Search for the cell housing the specified text and yield its (X, Y) center coordinate. 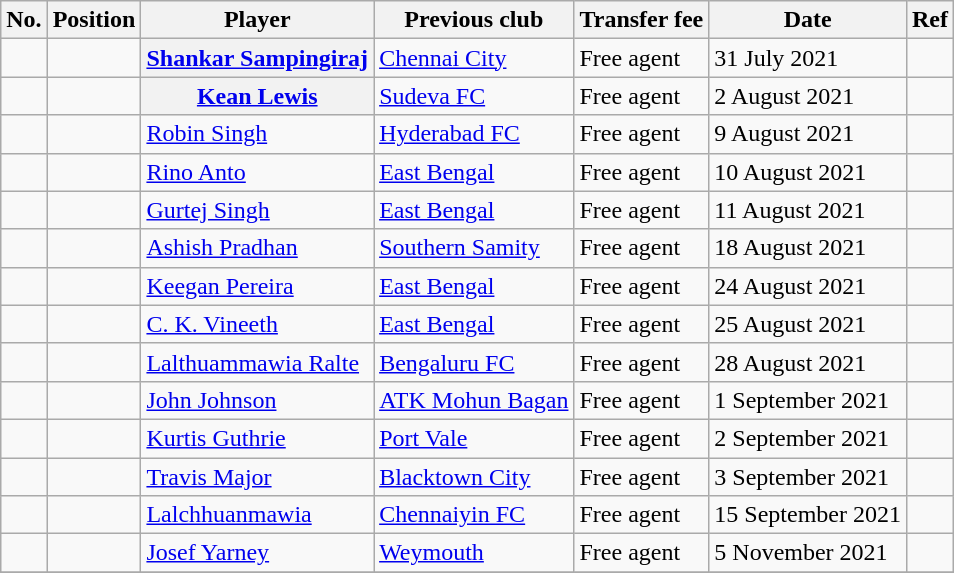
10 August 2021 (808, 172)
Previous club (474, 20)
2 August 2021 (808, 96)
Sudeva FC (474, 96)
18 August 2021 (808, 248)
1 September 2021 (808, 400)
Travis Major (258, 477)
Blacktown City (474, 477)
2 September 2021 (808, 438)
Shankar Sampingiraj (258, 58)
Weymouth (474, 553)
3 September 2021 (808, 477)
Josef Yarney (258, 553)
24 August 2021 (808, 286)
Ref (930, 20)
John Johnson (258, 400)
Gurtej Singh (258, 210)
Ashish Pradhan (258, 248)
Hyderabad FC (474, 134)
Rino Anto (258, 172)
Kean Lewis (258, 96)
25 August 2021 (808, 324)
11 August 2021 (808, 210)
Bengaluru FC (474, 362)
Transfer fee (642, 20)
28 August 2021 (808, 362)
15 September 2021 (808, 515)
Position (94, 20)
C. K. Vineeth (258, 324)
31 July 2021 (808, 58)
Lalthuammawia Ralte (258, 362)
Keegan Pereira (258, 286)
Date (808, 20)
ATK Mohun Bagan (474, 400)
Southern Samity (474, 248)
5 November 2021 (808, 553)
9 August 2021 (808, 134)
Port Vale (474, 438)
Robin Singh (258, 134)
Lalchhuanmawia (258, 515)
Player (258, 20)
No. (24, 20)
Chennaiyin FC (474, 515)
Kurtis Guthrie (258, 438)
Chennai City (474, 58)
